Capture the cell that displays the provided text and extract its (X, Y) central coordinate. 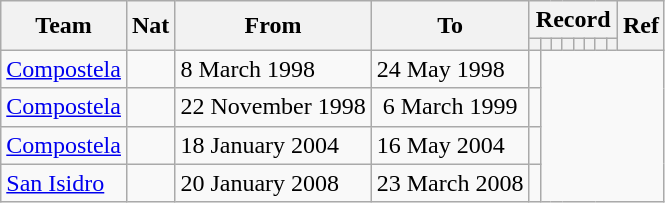
San Isidro (64, 183)
Nat (150, 26)
Ref (640, 26)
22 November 1998 (273, 107)
Team (64, 26)
20 January 2008 (273, 183)
8 March 1998 (273, 69)
24 May 1998 (450, 69)
Record (573, 20)
16 May 2004 (450, 145)
6 March 1999 (450, 107)
To (450, 26)
18 January 2004 (273, 145)
23 March 2008 (450, 183)
From (273, 26)
